Find where the given text appears and provide that cell's center as [x, y] coordinate. 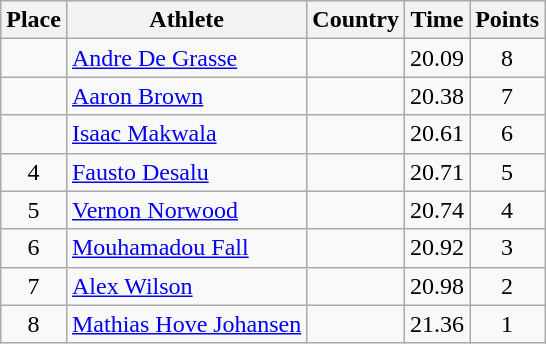
20.38 [438, 96]
Time [438, 20]
Aaron Brown [186, 96]
1 [508, 324]
20.61 [438, 134]
Mathias Hove Johansen [186, 324]
2 [508, 286]
Country [356, 20]
20.98 [438, 286]
20.71 [438, 172]
21.36 [438, 324]
Vernon Norwood [186, 210]
20.09 [438, 58]
20.74 [438, 210]
Place [34, 20]
Points [508, 20]
Andre De Grasse [186, 58]
Isaac Makwala [186, 134]
Mouhamadou Fall [186, 248]
20.92 [438, 248]
Alex Wilson [186, 286]
3 [508, 248]
Fausto Desalu [186, 172]
Athlete [186, 20]
